Identify which cell holds the provided text, then report its (X, Y) central coordinate. 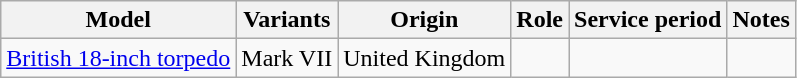
Service period (647, 20)
Variants (287, 20)
Notes (761, 20)
Mark VII (287, 58)
British 18-inch torpedo (118, 58)
Model (118, 20)
Origin (424, 20)
United Kingdom (424, 58)
Role (540, 20)
